Scan for the cell matching the given text and deliver its [x, y] coordinate at center. 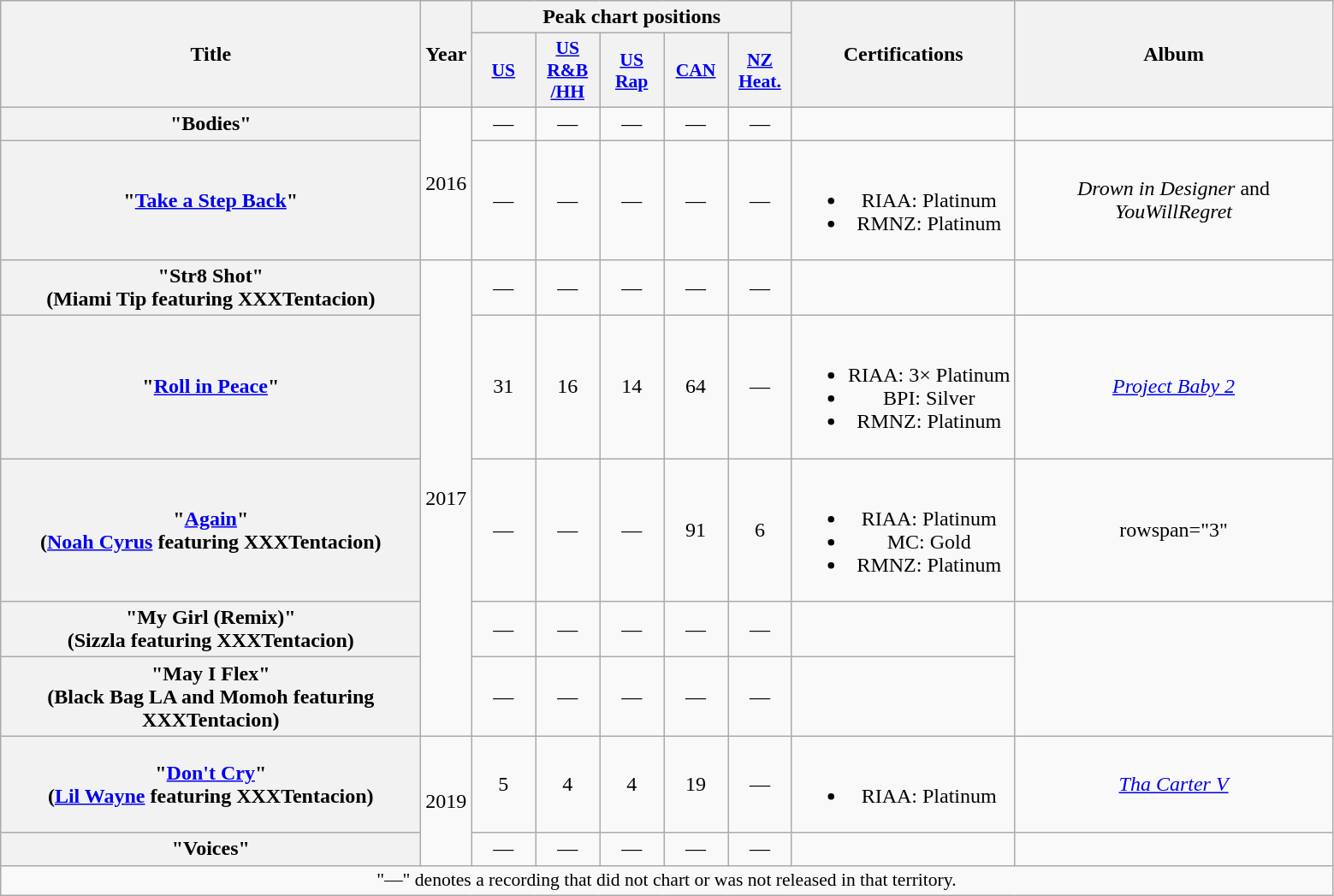
Project Baby 2 [1174, 387]
"Voices" [210, 849]
31 [503, 387]
rowspan="3" [1174, 531]
Album [1174, 55]
91 [697, 531]
"May I Flex"(Black Bag LA and Momoh featuring XXXTentacion) [210, 697]
2019 [447, 801]
Title [210, 55]
5 [503, 784]
NZHeat. [760, 70]
RIAA: 3× PlatinumBPI: SilverRMNZ: Platinum [904, 387]
6 [760, 531]
RIAA: PlatinumMC: GoldRMNZ: Platinum [904, 531]
Year [447, 55]
"Bodies" [210, 123]
CAN [697, 70]
"—" denotes a recording that did not chart or was not released in that territory. [667, 881]
RIAA: Platinum [904, 784]
Tha Carter V [1174, 784]
US Rap [631, 70]
19 [697, 784]
USR&B/HH [568, 70]
Certifications [904, 55]
"Again"(Noah Cyrus featuring XXXTentacion) [210, 531]
"My Girl (Remix)"(Sizzla featuring XXXTentacion) [210, 630]
2016 [447, 183]
"Take a Step Back" [210, 200]
Peak chart positions [631, 17]
64 [697, 387]
Drown in Designer and YouWillRegret [1174, 200]
"Str8 Shot"(Miami Tip featuring XXXTentacion) [210, 288]
"Don't Cry"(Lil Wayne featuring XXXTentacion) [210, 784]
"Roll in Peace" [210, 387]
US [503, 70]
2017 [447, 498]
16 [568, 387]
14 [631, 387]
RIAA: PlatinumRMNZ: Platinum [904, 200]
